Pinpoint the cell where the given text exists, returning its (x, y) midpoint coordinate. 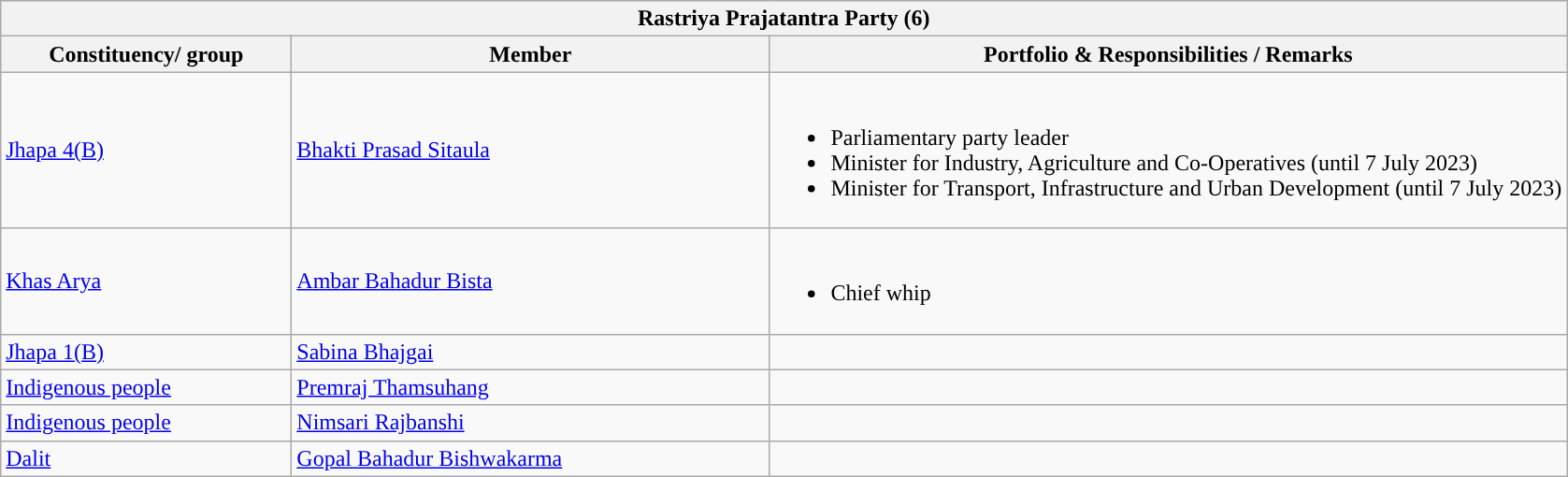
Member (531, 54)
Gopal Bahadur Bishwakarma (531, 458)
Chief whip (1169, 281)
Jhapa 4(B) (146, 150)
Constituency/ group (146, 54)
Jhapa 1(B) (146, 352)
Khas Arya (146, 281)
Dalit (146, 458)
Rastriya Prajatantra Party (6) (784, 19)
Sabina Bhajgai (531, 352)
Premraj Thamsuhang (531, 387)
Nimsari Rajbanshi (531, 423)
Bhakti Prasad Sitaula (531, 150)
Portfolio & Responsibilities / Remarks (1169, 54)
Ambar Bahadur Bista (531, 281)
